Capture the cell that displays the provided text and extract its (x, y) central coordinate. 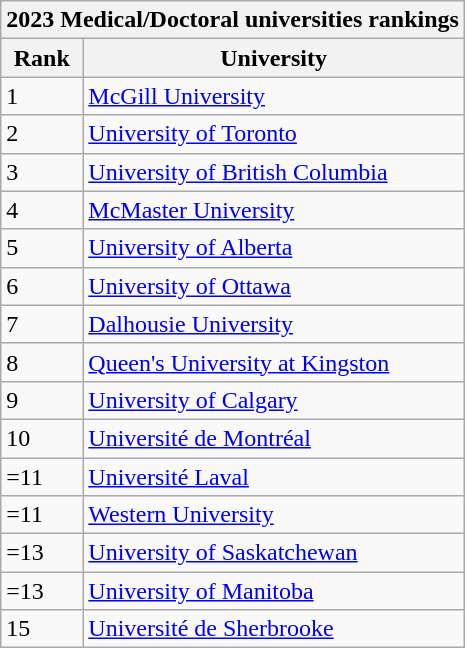
University of Calgary (274, 400)
University of Manitoba (274, 591)
University of Saskatchewan (274, 553)
University of Alberta (274, 248)
2 (42, 134)
15 (42, 629)
University (274, 58)
5 (42, 248)
3 (42, 172)
4 (42, 210)
9 (42, 400)
McMaster University (274, 210)
McGill University (274, 96)
10 (42, 438)
Université de Sherbrooke (274, 629)
7 (42, 324)
6 (42, 286)
Dalhousie University (274, 324)
2023 Medical/Doctoral universities rankings (233, 20)
1 (42, 96)
University of Toronto (274, 134)
University of British Columbia (274, 172)
University of Ottawa (274, 286)
Rank (42, 58)
Western University (274, 515)
Université Laval (274, 477)
Queen's University at Kingston (274, 362)
Université de Montréal (274, 438)
8 (42, 362)
